Provide the [x, y] coordinate of the cell's center where the given text is located.  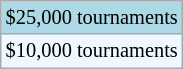
$10,000 tournaments [92, 51]
$25,000 tournaments [92, 17]
